Pinpoint the cell where the given text exists, returning its (x, y) midpoint coordinate. 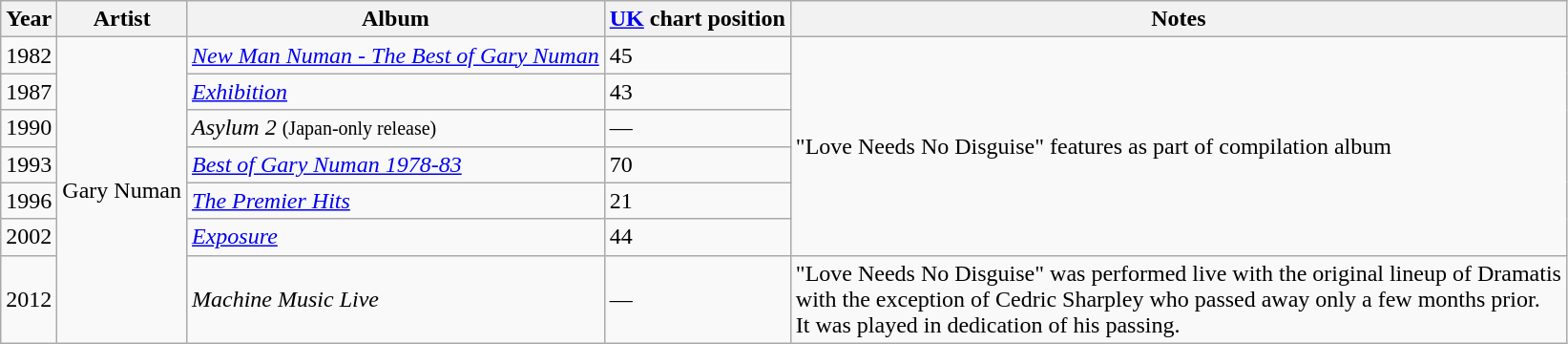
70 (697, 164)
UK chart position (697, 19)
Asylum 2 (Japan-only release) (396, 128)
Exposure (396, 237)
New Man Numan - The Best of Gary Numan (396, 55)
The Premier Hits (396, 201)
Album (396, 19)
45 (697, 55)
44 (697, 237)
1993 (29, 164)
Notes (1178, 19)
"Love Needs No Disguise" features as part of compilation album (1178, 146)
Artist (122, 19)
2012 (29, 299)
2002 (29, 237)
21 (697, 201)
1996 (29, 201)
1990 (29, 128)
Best of Gary Numan 1978-83 (396, 164)
43 (697, 92)
Machine Music Live (396, 299)
Gary Numan (122, 190)
Exhibition (396, 92)
1982 (29, 55)
1987 (29, 92)
Year (29, 19)
